Pinpoint the cell where the given text exists, returning its (x, y) midpoint coordinate. 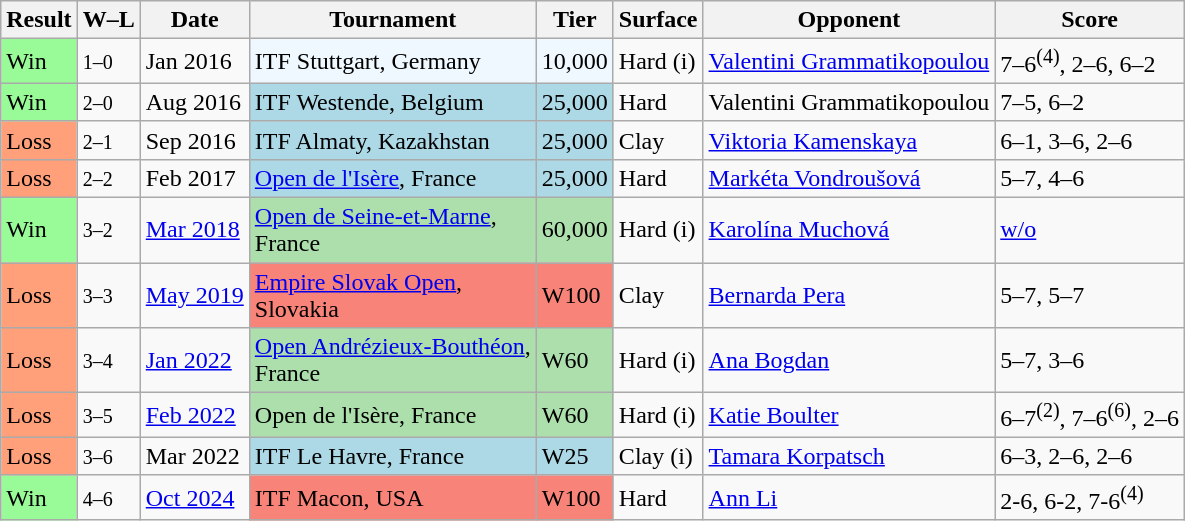
Katie Boulter (849, 416)
1–0 (108, 62)
May 2019 (194, 296)
Mar 2022 (194, 456)
Jan 2022 (194, 360)
2–1 (108, 140)
Score (1090, 20)
Surface (658, 20)
Aug 2016 (194, 102)
3–4 (108, 360)
ITF Macon, USA (392, 498)
Result (39, 20)
Sep 2016 (194, 140)
5–7, 4–6 (1090, 178)
3–5 (108, 416)
W25 (574, 456)
Empire Slovak Open, Slovakia (392, 296)
Opponent (849, 20)
6–7(2), 7–6(6), 2–6 (1090, 416)
Date (194, 20)
2–2 (108, 178)
Open de Seine-et-Marne, France (392, 230)
3–6 (108, 456)
Viktoria Kamenskaya (849, 140)
3–2 (108, 230)
Mar 2018 (194, 230)
7–6(4), 2–6, 6–2 (1090, 62)
w/o (1090, 230)
2-6, 6-2, 7-6(4) (1090, 498)
60,000 (574, 230)
4–6 (108, 498)
6–1, 3–6, 2–6 (1090, 140)
5–7, 5–7 (1090, 296)
5–7, 3–6 (1090, 360)
Markéta Vondroušová (849, 178)
Tamara Korpatsch (849, 456)
ITF Stuttgart, Germany (392, 62)
Bernarda Pera (849, 296)
Karolína Muchová (849, 230)
W–L (108, 20)
Tier (574, 20)
10,000 (574, 62)
7–5, 6–2 (1090, 102)
Ann Li (849, 498)
Feb 2022 (194, 416)
Ana Bogdan (849, 360)
3–3 (108, 296)
Oct 2024 (194, 498)
Jan 2016 (194, 62)
2–0 (108, 102)
Tournament (392, 20)
ITF Le Havre, France (392, 456)
6–3, 2–6, 2–6 (1090, 456)
ITF Almaty, Kazakhstan (392, 140)
Clay (i) (658, 456)
Open Andrézieux-Bouthéon, France (392, 360)
Feb 2017 (194, 178)
ITF Westende, Belgium (392, 102)
